Determine the (x, y) coordinate at the center of the cell enclosing the given text.  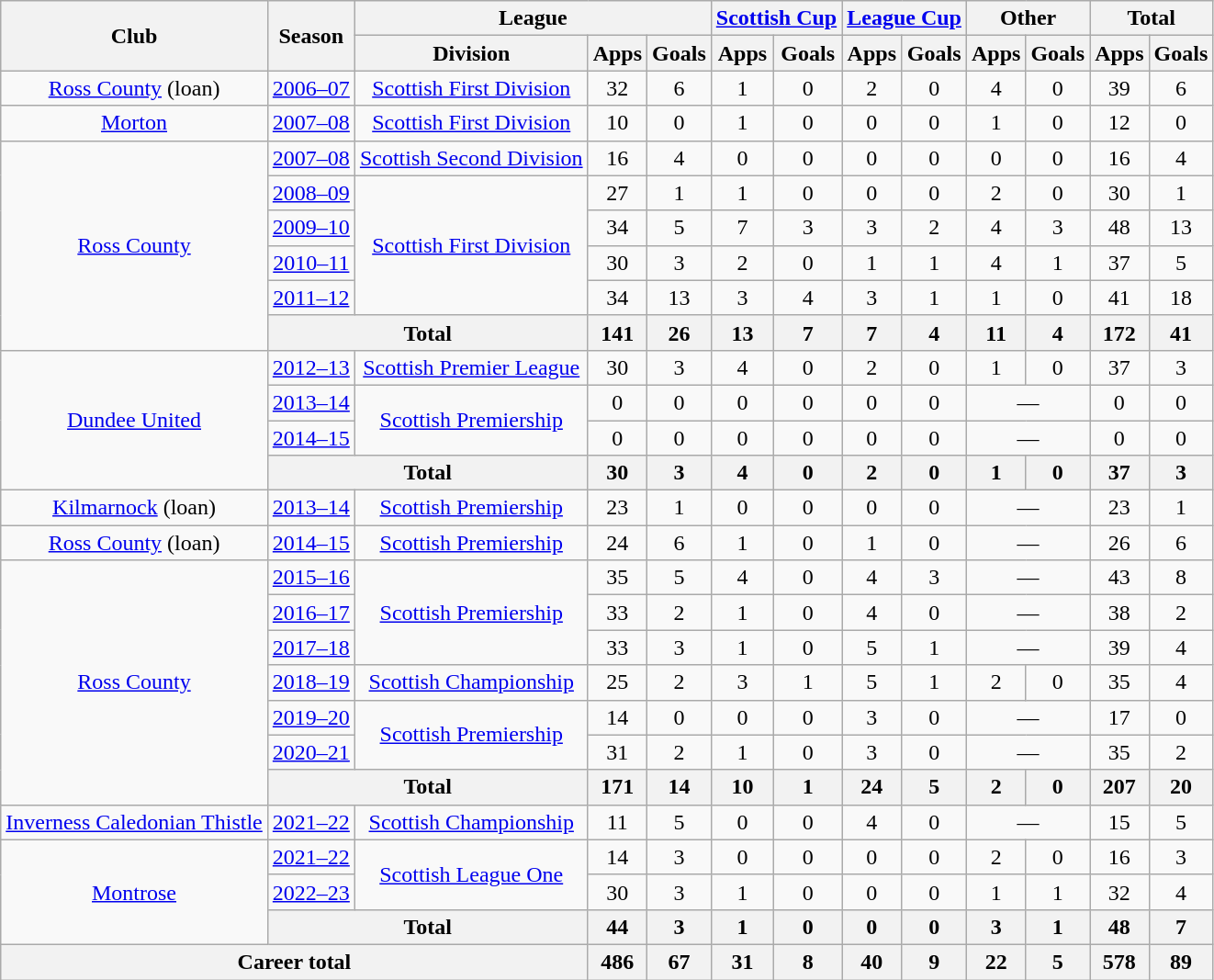
Kilmarnock (loan) (134, 508)
Division (471, 53)
2016–17 (310, 613)
2010–11 (310, 263)
2009–10 (310, 228)
17 (1119, 717)
Career total (294, 962)
486 (617, 962)
18 (1181, 298)
2006–07 (310, 88)
Dundee United (134, 420)
Scottish Second Division (471, 158)
2008–09 (310, 193)
38 (1119, 613)
40 (872, 962)
2022–23 (310, 892)
141 (617, 332)
2018–19 (310, 682)
12 (1119, 123)
2020–21 (310, 752)
Club (134, 36)
15 (1119, 822)
2011–12 (310, 298)
25 (617, 682)
171 (617, 787)
27 (617, 193)
League (533, 18)
Season (310, 36)
Scottish Premier League (471, 367)
League Cup (905, 18)
44 (617, 927)
Inverness Caledonian Thistle (134, 822)
172 (1119, 332)
2019–20 (310, 717)
9 (935, 962)
578 (1119, 962)
2012–13 (310, 367)
207 (1119, 787)
89 (1181, 962)
43 (1119, 578)
20 (1181, 787)
Montrose (134, 892)
2015–16 (310, 578)
2017–18 (310, 648)
Other (1028, 18)
22 (995, 962)
67 (680, 962)
Scottish Cup (776, 18)
Scottish League One (471, 874)
Morton (134, 123)
